Return (x, y) of the center of cell containing provided text 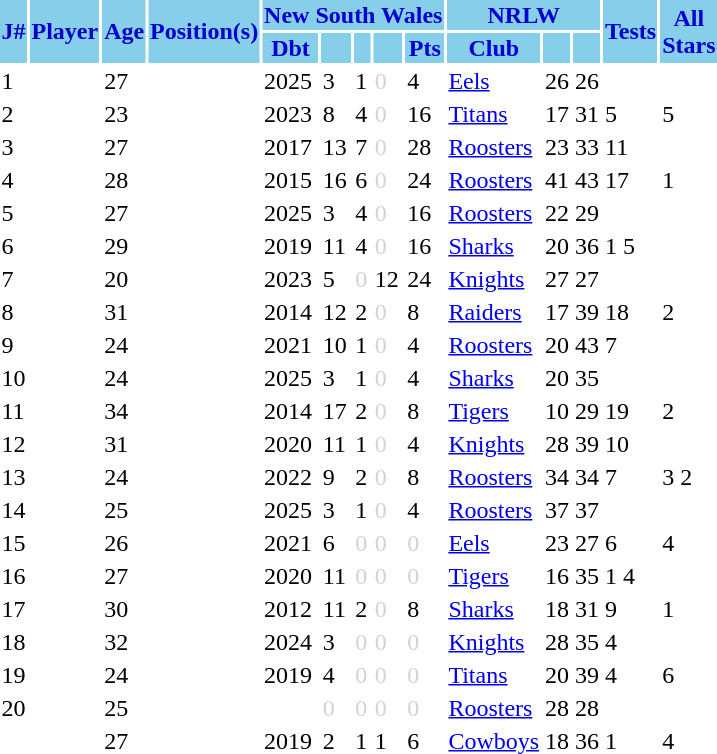
22 (558, 213)
3 2 (689, 477)
30 (124, 609)
2017 (291, 147)
All Stars (689, 32)
Dbt (291, 48)
Player (65, 32)
2015 (291, 180)
1 5 (631, 246)
36 (588, 246)
41 (558, 180)
Pts (425, 48)
New South Wales (354, 15)
2012 (291, 609)
2024 (291, 642)
2022 (291, 477)
Tests (631, 32)
15 (14, 543)
J# (14, 32)
Position(s) (204, 32)
Raiders (494, 312)
1 4 (631, 576)
Age (124, 32)
NRLW (524, 15)
Club (494, 48)
14 (14, 510)
33 (588, 147)
32 (124, 642)
